Pinpoint the cell where the given text exists, returning its [x, y] midpoint coordinate. 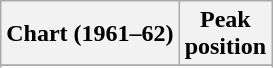
Peak position [225, 34]
Chart (1961–62) [90, 34]
